From the cell containing the given text, extract its center point as (x, y) coordinate. 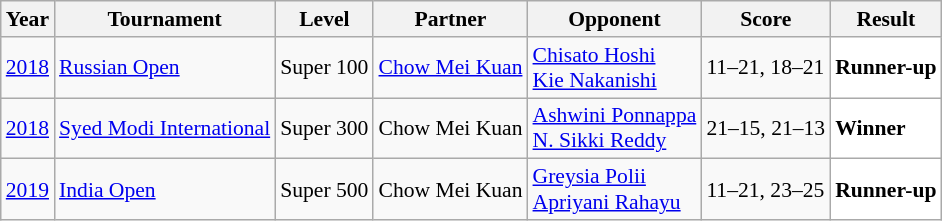
Winner (886, 128)
Chisato Hoshi Kie Nakanishi (615, 68)
2019 (28, 190)
Super 300 (324, 128)
Greysia Polii Apriyani Rahayu (615, 190)
Ashwini Ponnappa N. Sikki Reddy (615, 128)
Partner (450, 19)
Syed Modi International (164, 128)
Super 500 (324, 190)
Level (324, 19)
India Open (164, 190)
Super 100 (324, 68)
Result (886, 19)
Opponent (615, 19)
Tournament (164, 19)
21–15, 21–13 (766, 128)
11–21, 18–21 (766, 68)
Score (766, 19)
11–21, 23–25 (766, 190)
Year (28, 19)
Russian Open (164, 68)
